Determine the (x, y) coordinate at the center of the cell enclosing the given text.  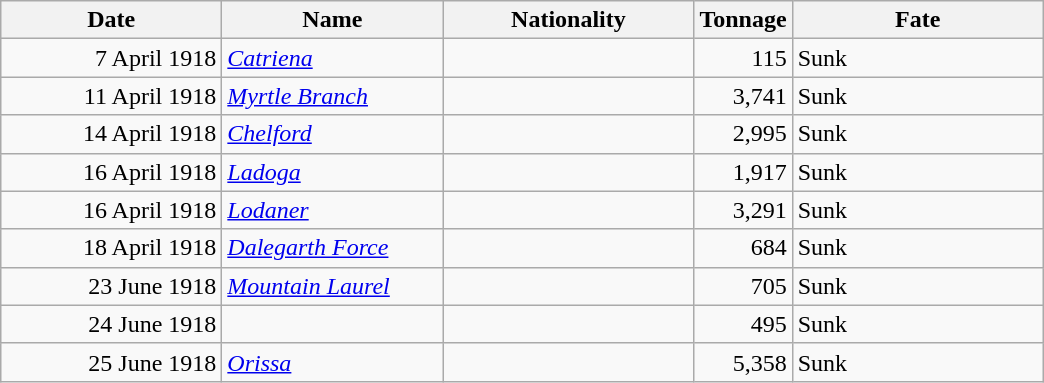
Myrtle Branch (332, 96)
Fate (918, 20)
Lodaner (332, 210)
495 (743, 324)
14 April 1918 (112, 134)
1,917 (743, 172)
5,358 (743, 362)
Catriena (332, 58)
705 (743, 286)
Chelford (332, 134)
Nationality (568, 20)
23 June 1918 (112, 286)
Orissa (332, 362)
Tonnage (743, 20)
3,291 (743, 210)
115 (743, 58)
Ladoga (332, 172)
Mountain Laurel (332, 286)
Dalegarth Force (332, 248)
3,741 (743, 96)
7 April 1918 (112, 58)
2,995 (743, 134)
11 April 1918 (112, 96)
684 (743, 248)
24 June 1918 (112, 324)
Date (112, 20)
18 April 1918 (112, 248)
25 June 1918 (112, 362)
Name (332, 20)
